Search for the cell housing the specified text and yield its [x, y] center coordinate. 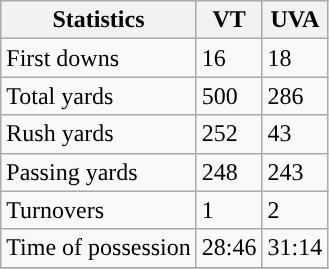
Statistics [99, 20]
243 [295, 172]
Turnovers [99, 210]
2 [295, 210]
248 [229, 172]
Rush yards [99, 134]
18 [295, 58]
16 [229, 58]
Total yards [99, 96]
UVA [295, 20]
1 [229, 210]
252 [229, 134]
286 [295, 96]
31:14 [295, 248]
500 [229, 96]
28:46 [229, 248]
VT [229, 20]
43 [295, 134]
Passing yards [99, 172]
First downs [99, 58]
Time of possession [99, 248]
